Determine the [x, y] coordinate at the center of the cell enclosing the given text.  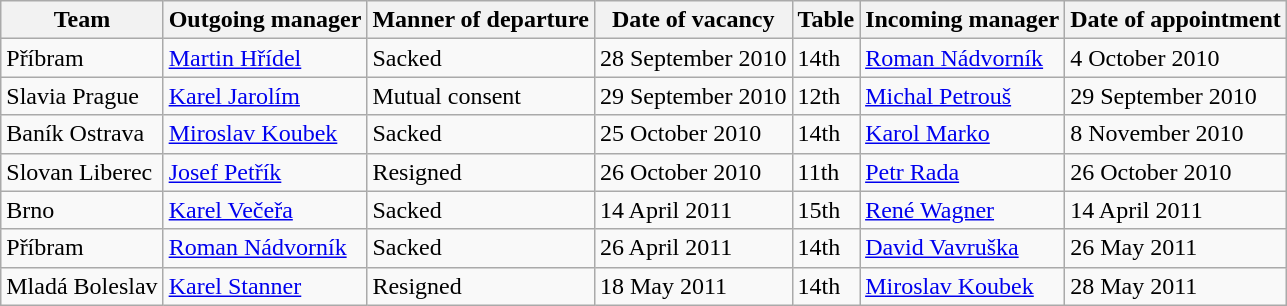
Slovan Liberec [82, 172]
Mladá Boleslav [82, 286]
Karel Stanner [265, 286]
Mutual consent [480, 96]
Martin Hřídel [265, 58]
Karol Marko [962, 134]
26 May 2011 [1176, 248]
Incoming manager [962, 20]
Baník Ostrava [82, 134]
Outgoing manager [265, 20]
18 May 2011 [693, 286]
Team [82, 20]
Brno [82, 210]
René Wagner [962, 210]
15th [826, 210]
Josef Petřík [265, 172]
Table [826, 20]
4 October 2010 [1176, 58]
28 September 2010 [693, 58]
Petr Rada [962, 172]
Karel Večeřa [265, 210]
David Vavruška [962, 248]
Date of appointment [1176, 20]
Slavia Prague [82, 96]
8 November 2010 [1176, 134]
28 May 2011 [1176, 286]
25 October 2010 [693, 134]
12th [826, 96]
Karel Jarolím [265, 96]
Date of vacancy [693, 20]
Manner of departure [480, 20]
Michal Petrouš [962, 96]
11th [826, 172]
26 April 2011 [693, 248]
